From the cell containing the given text, extract its center point as [x, y] coordinate. 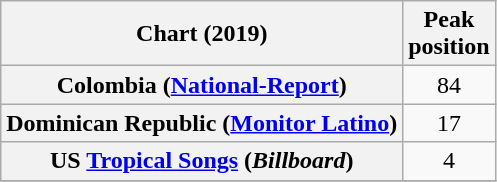
Chart (2019) [202, 34]
US Tropical Songs (Billboard) [202, 161]
17 [449, 123]
4 [449, 161]
Colombia (National-Report) [202, 85]
Peakposition [449, 34]
84 [449, 85]
Dominican Republic (Monitor Latino) [202, 123]
